For the text-containing cell, return its midpoint in (X, Y) coordinate format. 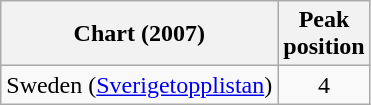
4 (324, 85)
Sweden (Sverigetopplistan) (140, 85)
Chart (2007) (140, 34)
Peakposition (324, 34)
